Return the (x, y) coordinate for the center point of the cell that contains the specified text.  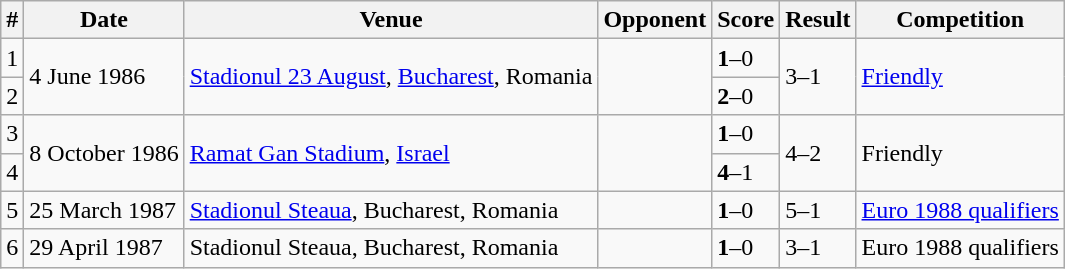
Result (818, 20)
4–2 (818, 153)
2 (12, 96)
29 April 1987 (104, 248)
4 June 1986 (104, 77)
8 October 1986 (104, 153)
5–1 (818, 210)
Ramat Gan Stadium, Israel (391, 153)
25 March 1987 (104, 210)
5 (12, 210)
Competition (960, 20)
Opponent (655, 20)
3 (12, 134)
1 (12, 58)
2–0 (746, 96)
Stadionul 23 August, Bucharest, Romania (391, 77)
4 (12, 172)
4–1 (746, 172)
Score (746, 20)
6 (12, 248)
# (12, 20)
Date (104, 20)
Venue (391, 20)
